From the cell containing the given text, extract its center point as [X, Y] coordinate. 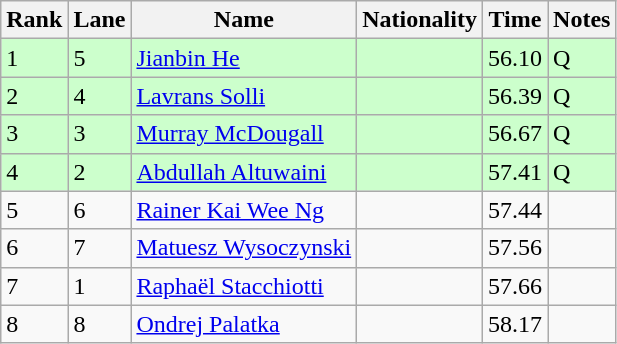
Lane [100, 20]
Nationality [420, 20]
56.10 [514, 58]
Lavrans Solli [244, 96]
Name [244, 20]
56.67 [514, 134]
Rainer Kai Wee Ng [244, 210]
56.39 [514, 96]
Murray McDougall [244, 134]
58.17 [514, 324]
Jianbin He [244, 58]
57.41 [514, 172]
57.56 [514, 248]
57.44 [514, 210]
Matuesz Wysoczynski [244, 248]
Notes [582, 20]
Raphaël Stacchiotti [244, 286]
Rank [34, 20]
Abdullah Altuwaini [244, 172]
Time [514, 20]
Ondrej Palatka [244, 324]
57.66 [514, 286]
